For the text-containing cell, return its midpoint in [X, Y] coordinate format. 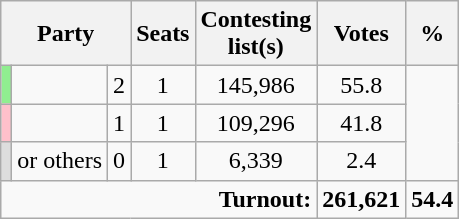
Turnout: [159, 199]
55.8 [362, 85]
2.4 [362, 161]
or others [60, 161]
6,339 [256, 161]
109,296 [256, 123]
Contestinglist(s) [256, 34]
41.8 [362, 123]
2 [120, 85]
261,621 [362, 199]
Seats [163, 34]
Votes [362, 34]
% [432, 34]
145,986 [256, 85]
54.4 [432, 199]
0 [120, 161]
Party [66, 34]
